Determine the [x, y] coordinate at the center of the cell enclosing the given text.  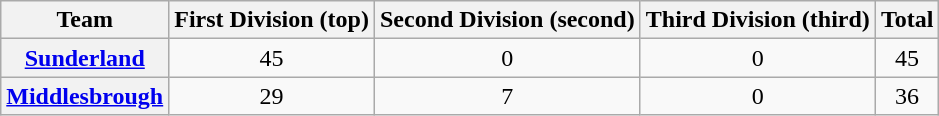
Total [907, 20]
7 [507, 96]
First Division (top) [272, 20]
Second Division (second) [507, 20]
Third Division (third) [758, 20]
Middlesbrough [85, 96]
Team [85, 20]
36 [907, 96]
29 [272, 96]
Sunderland [85, 58]
